Provide the (X, Y) coordinate of the cell's center where the given text is located.  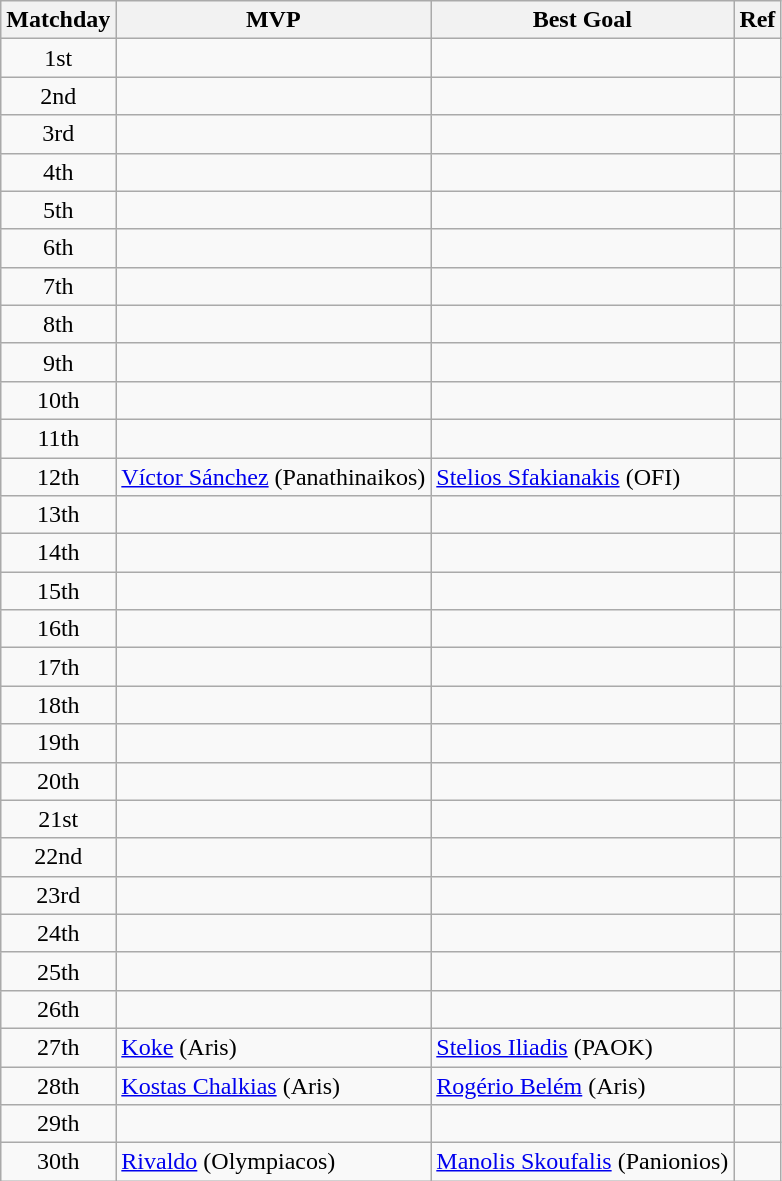
Manolis Skoufalis (Panionios) (582, 1162)
11th (58, 438)
26th (58, 1009)
28th (58, 1085)
17th (58, 667)
3rd (58, 134)
16th (58, 629)
23rd (58, 895)
Rogério Belém (Aris) (582, 1085)
7th (58, 286)
Koke (Aris) (274, 1047)
25th (58, 971)
Stelios Sfakianakis (OFI) (582, 477)
12th (58, 477)
2nd (58, 96)
Víctor Sánchez (Panathinaikos) (274, 477)
15th (58, 591)
14th (58, 553)
27th (58, 1047)
9th (58, 362)
Matchday (58, 20)
20th (58, 781)
Ref (758, 20)
24th (58, 933)
6th (58, 248)
22nd (58, 857)
5th (58, 210)
Rivaldo (Olympiacos) (274, 1162)
8th (58, 324)
30th (58, 1162)
Stelios Iliadis (PAOK) (582, 1047)
13th (58, 515)
MVP (274, 20)
19th (58, 743)
Kostas Chalkias (Aris) (274, 1085)
Best Goal (582, 20)
1st (58, 58)
18th (58, 705)
21st (58, 819)
10th (58, 400)
4th (58, 172)
29th (58, 1124)
